Return (x, y) of the center of cell containing provided text 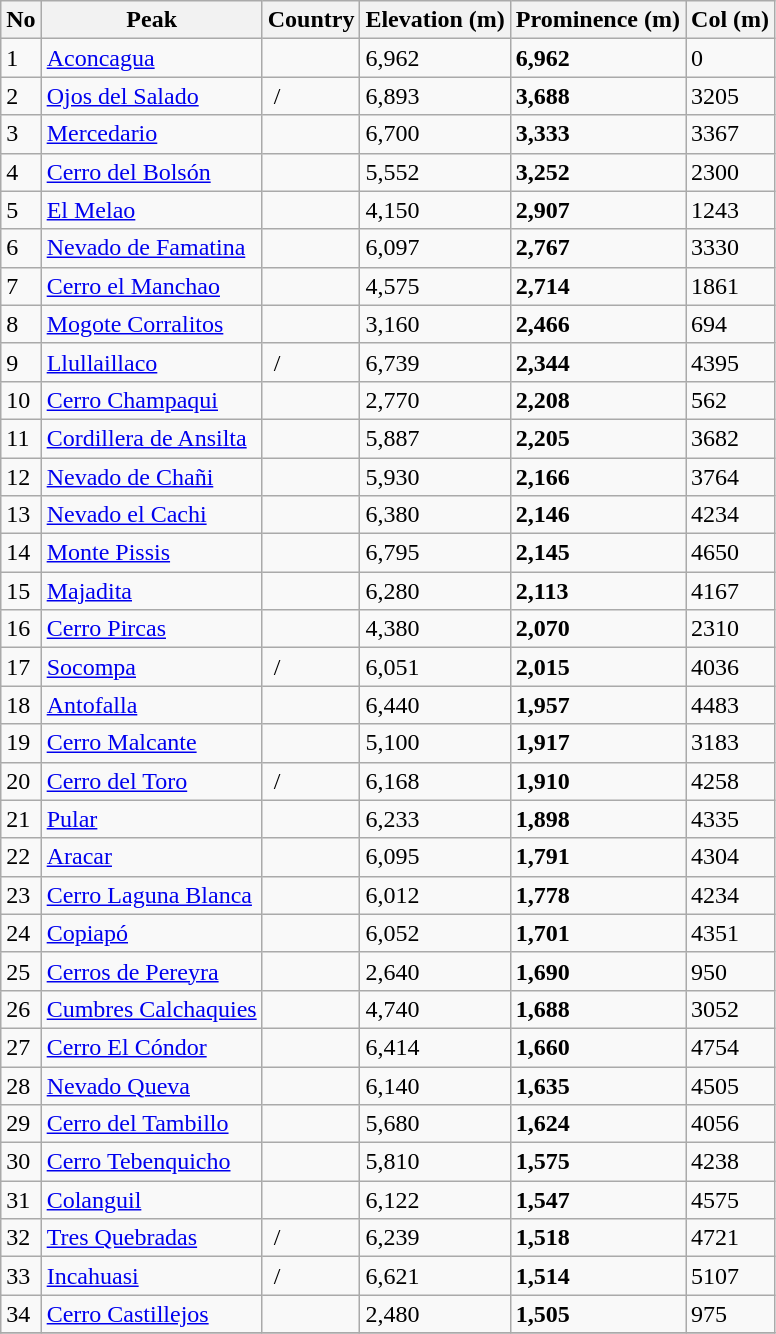
1,898 (598, 819)
23 (21, 895)
950 (730, 971)
24 (21, 933)
6,052 (435, 933)
2,208 (598, 400)
2,146 (598, 515)
1,547 (598, 1200)
16 (21, 629)
9 (21, 362)
6,168 (435, 781)
2,907 (598, 210)
18 (21, 705)
2,767 (598, 248)
3682 (730, 438)
4351 (730, 933)
14 (21, 553)
Cerro del Bolsón (152, 172)
6,280 (435, 591)
3183 (730, 743)
21 (21, 819)
4,380 (435, 629)
Antofalla (152, 705)
5,887 (435, 438)
Cerro Castillejos (152, 1314)
Cerro el Manchao (152, 286)
5,680 (435, 1124)
7 (21, 286)
5,810 (435, 1162)
Monte Pissis (152, 553)
4036 (730, 667)
Nevado el Cachi (152, 515)
17 (21, 667)
11 (21, 438)
4,740 (435, 1009)
1861 (730, 286)
4483 (730, 705)
4754 (730, 1047)
6,095 (435, 857)
2,015 (598, 667)
4167 (730, 591)
1,701 (598, 933)
Cordillera de Ansilta (152, 438)
2,714 (598, 286)
19 (21, 743)
2310 (730, 629)
Cerro El Cóndor (152, 1047)
Majadita (152, 591)
3052 (730, 1009)
No (21, 20)
Incahuasi (152, 1276)
2,166 (598, 477)
10 (21, 400)
4,150 (435, 210)
26 (21, 1009)
Cerro Malcante (152, 743)
34 (21, 1314)
3,160 (435, 324)
1,778 (598, 895)
2300 (730, 172)
1,688 (598, 1009)
Colanguil (152, 1200)
1,917 (598, 743)
1,910 (598, 781)
1,957 (598, 705)
Copiapó (152, 933)
975 (730, 1314)
6 (21, 248)
4,575 (435, 286)
Nevado de Famatina (152, 248)
Mercedario (152, 134)
1,518 (598, 1238)
Mogote Corralitos (152, 324)
32 (21, 1238)
2,466 (598, 324)
1,660 (598, 1047)
Cerro Tebenquicho (152, 1162)
Aracar (152, 857)
Cerro del Toro (152, 781)
33 (21, 1276)
694 (730, 324)
4505 (730, 1085)
29 (21, 1124)
6,893 (435, 96)
Tres Quebradas (152, 1238)
6,440 (435, 705)
13 (21, 515)
Ojos del Salado (152, 96)
2,770 (435, 400)
5 (21, 210)
Cerros de Pereyra (152, 971)
4 (21, 172)
2,205 (598, 438)
5,100 (435, 743)
2,145 (598, 553)
5107 (730, 1276)
1,505 (598, 1314)
Cerro Pircas (152, 629)
1,690 (598, 971)
2,344 (598, 362)
6,739 (435, 362)
1,575 (598, 1162)
20 (21, 781)
2,480 (435, 1314)
2 (21, 96)
4056 (730, 1124)
6,700 (435, 134)
27 (21, 1047)
4304 (730, 857)
2,640 (435, 971)
12 (21, 477)
Cerro Laguna Blanca (152, 895)
4721 (730, 1238)
6,122 (435, 1200)
4575 (730, 1200)
Elevation (m) (435, 20)
4238 (730, 1162)
Cerro Champaqui (152, 400)
Col (m) (730, 20)
1,791 (598, 857)
4395 (730, 362)
3,688 (598, 96)
6,239 (435, 1238)
5,552 (435, 172)
3 (21, 134)
1,635 (598, 1085)
30 (21, 1162)
6,140 (435, 1085)
4650 (730, 553)
3330 (730, 248)
3,252 (598, 172)
3205 (730, 96)
15 (21, 591)
6,621 (435, 1276)
4335 (730, 819)
25 (21, 971)
6,097 (435, 248)
Country (311, 20)
0 (730, 58)
6,012 (435, 895)
5,930 (435, 477)
6,051 (435, 667)
1243 (730, 210)
6,233 (435, 819)
6,795 (435, 553)
3764 (730, 477)
2,113 (598, 591)
28 (21, 1085)
1 (21, 58)
El Melao (152, 210)
562 (730, 400)
2,070 (598, 629)
3,333 (598, 134)
6,414 (435, 1047)
8 (21, 324)
Cerro del Tambillo (152, 1124)
1,624 (598, 1124)
Socompa (152, 667)
22 (21, 857)
1,514 (598, 1276)
Aconcagua (152, 58)
4258 (730, 781)
6,380 (435, 515)
Nevado de Chañi (152, 477)
Llullaillaco (152, 362)
31 (21, 1200)
Pular (152, 819)
Peak (152, 20)
Prominence (m) (598, 20)
Cumbres Calchaquies (152, 1009)
Nevado Queva (152, 1085)
3367 (730, 134)
